Search for the cell housing the specified text and yield its (x, y) center coordinate. 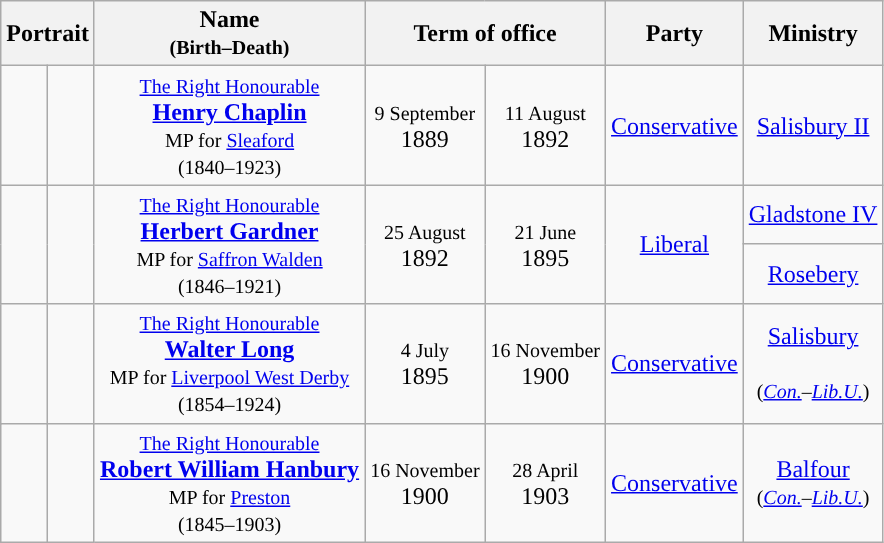
Name(Birth–Death) (229, 34)
28 April1903 (545, 482)
Liberal (675, 244)
Gladstone IV (813, 215)
9 September1889 (425, 126)
Portrait (48, 34)
Rosebery (813, 274)
Party (675, 34)
11 August1892 (545, 126)
Term of office (486, 34)
25 August1892 (425, 244)
Salisbury(Con.–Lib.U.) (813, 364)
21 June1895 (545, 244)
Ministry (813, 34)
The Right HonourableHenry ChaplinMP for Sleaford(1840–1923) (229, 126)
The Right HonourableHerbert GardnerMP for Saffron Walden(1846–1921) (229, 244)
4 July1895 (425, 364)
The Right HonourableRobert William HanburyMP for Preston(1845–1903) (229, 482)
Balfour(Con.–Lib.U.) (813, 482)
The Right HonourableWalter LongMP for Liverpool West Derby(1854–1924) (229, 364)
Salisbury II (813, 126)
